Scan for the cell matching the given text and deliver its [x, y] coordinate at center. 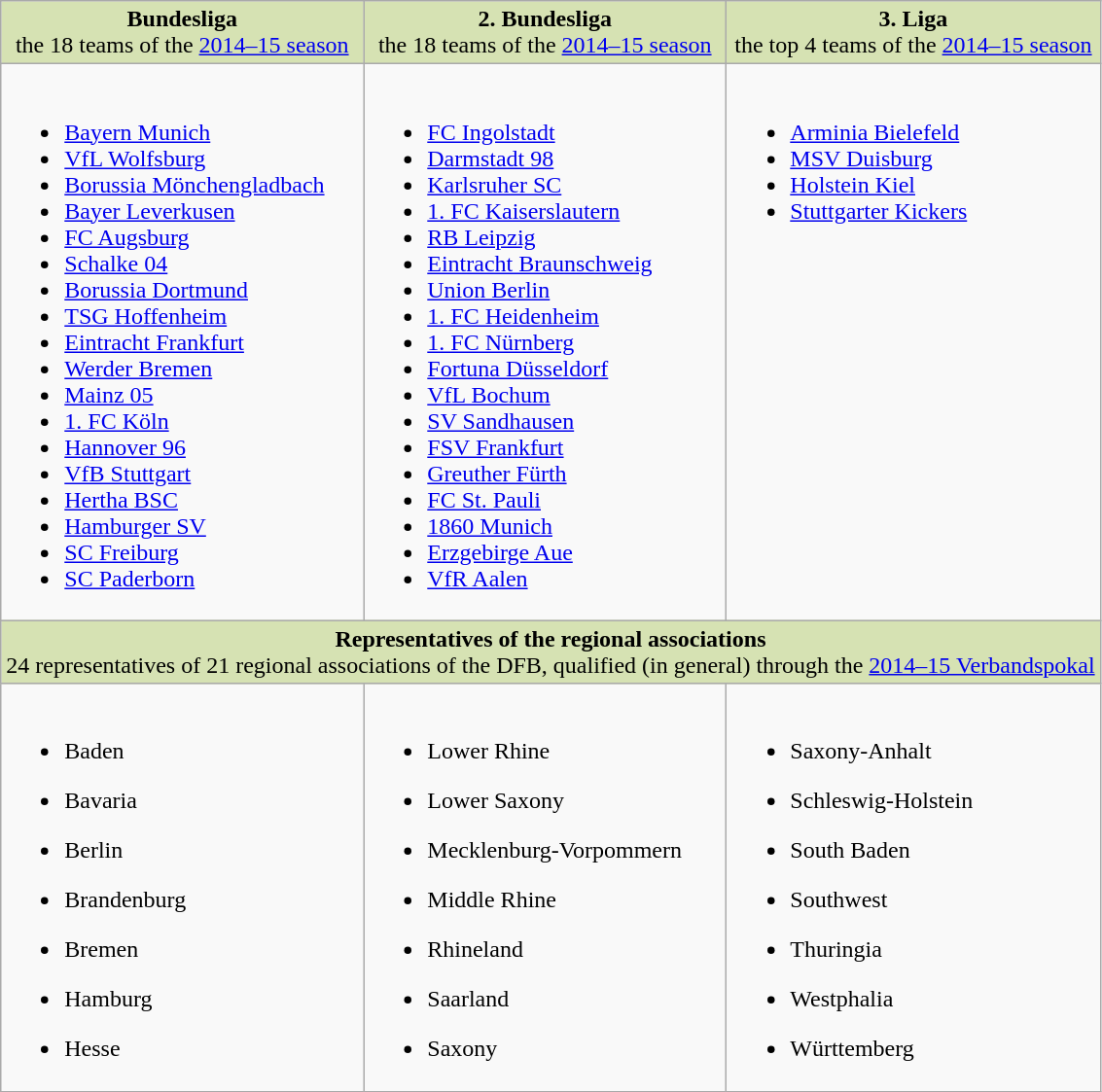
3. Ligathe top 4 teams of the 2014–15 season [913, 33]
Saxony-AnhaltSchleswig-HolsteinSouth BadenSouthwestThuringiaWestphaliaWürttemberg [913, 887]
Lower RhineLower SaxonyMecklenburg-VorpommernMiddle RhineRhinelandSaarlandSaxony [545, 887]
BadenBavariaBerlinBrandenburgBremenHamburgHesse [183, 887]
Bundesligathe 18 teams of the 2014–15 season [183, 33]
2. Bundesligathe 18 teams of the 2014–15 season [545, 33]
Arminia BielefeldMSV DuisburgHolstein KielStuttgarter Kickers [913, 342]
